Search for the cell housing the specified text and yield its [X, Y] center coordinate. 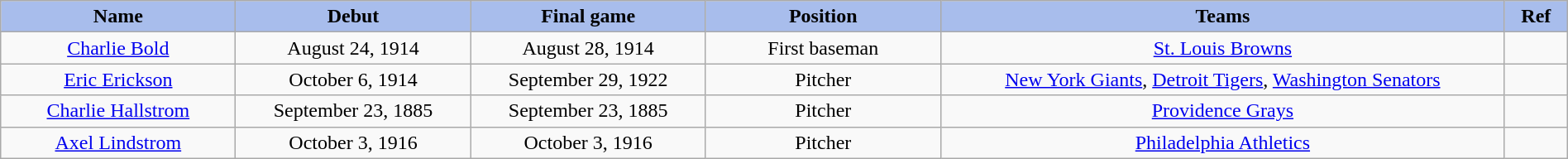
Final game [588, 17]
September 29, 1922 [588, 79]
Position [823, 17]
Axel Lindstrom [118, 142]
First baseman [823, 48]
Teams [1222, 17]
October 6, 1914 [353, 79]
Charlie Bold [118, 48]
St. Louis Browns [1222, 48]
Ref [1536, 17]
Debut [353, 17]
August 24, 1914 [353, 48]
Providence Grays [1222, 111]
Charlie Hallstrom [118, 111]
August 28, 1914 [588, 48]
New York Giants, Detroit Tigers, Washington Senators [1222, 79]
Name [118, 17]
Eric Erickson [118, 79]
Philadelphia Athletics [1222, 142]
